From the cell containing the given text, extract its center point as (X, Y) coordinate. 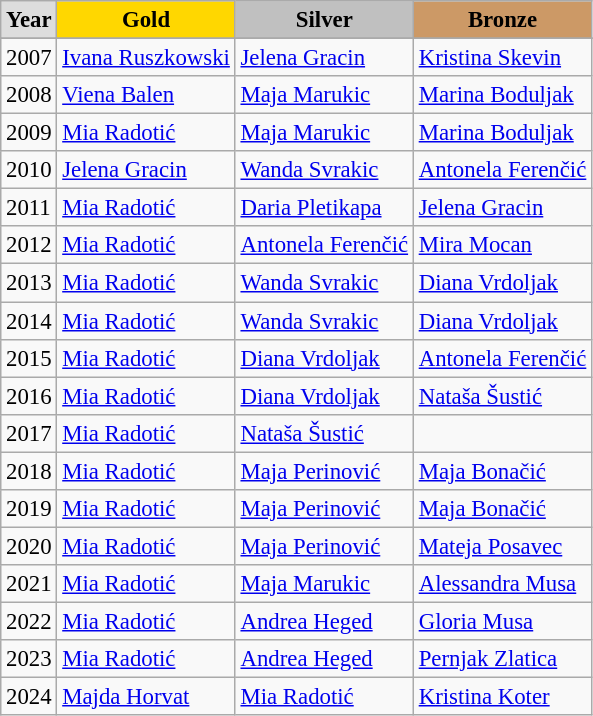
2011 (29, 208)
2016 (29, 396)
Year (29, 20)
Bronze (502, 20)
Kristina Koter (502, 697)
2017 (29, 433)
2007 (29, 58)
2021 (29, 584)
Viena Balen (146, 95)
Silver (324, 20)
2015 (29, 358)
Ivana Ruszkowski (146, 58)
Daria Pletikapa (324, 208)
Mateja Posavec (502, 546)
Gold (146, 20)
2023 (29, 659)
Mira Mocan (502, 245)
Pernjak Zlatica (502, 659)
2019 (29, 509)
Alessandra Musa (502, 584)
2022 (29, 621)
2013 (29, 283)
2009 (29, 133)
2018 (29, 471)
2008 (29, 95)
2020 (29, 546)
2024 (29, 697)
Gloria Musa (502, 621)
2012 (29, 245)
Majda Horvat (146, 697)
Kristina Skevin (502, 58)
2014 (29, 321)
2010 (29, 170)
